Return the [x, y] coordinate for the center point of the cell that contains the specified text.  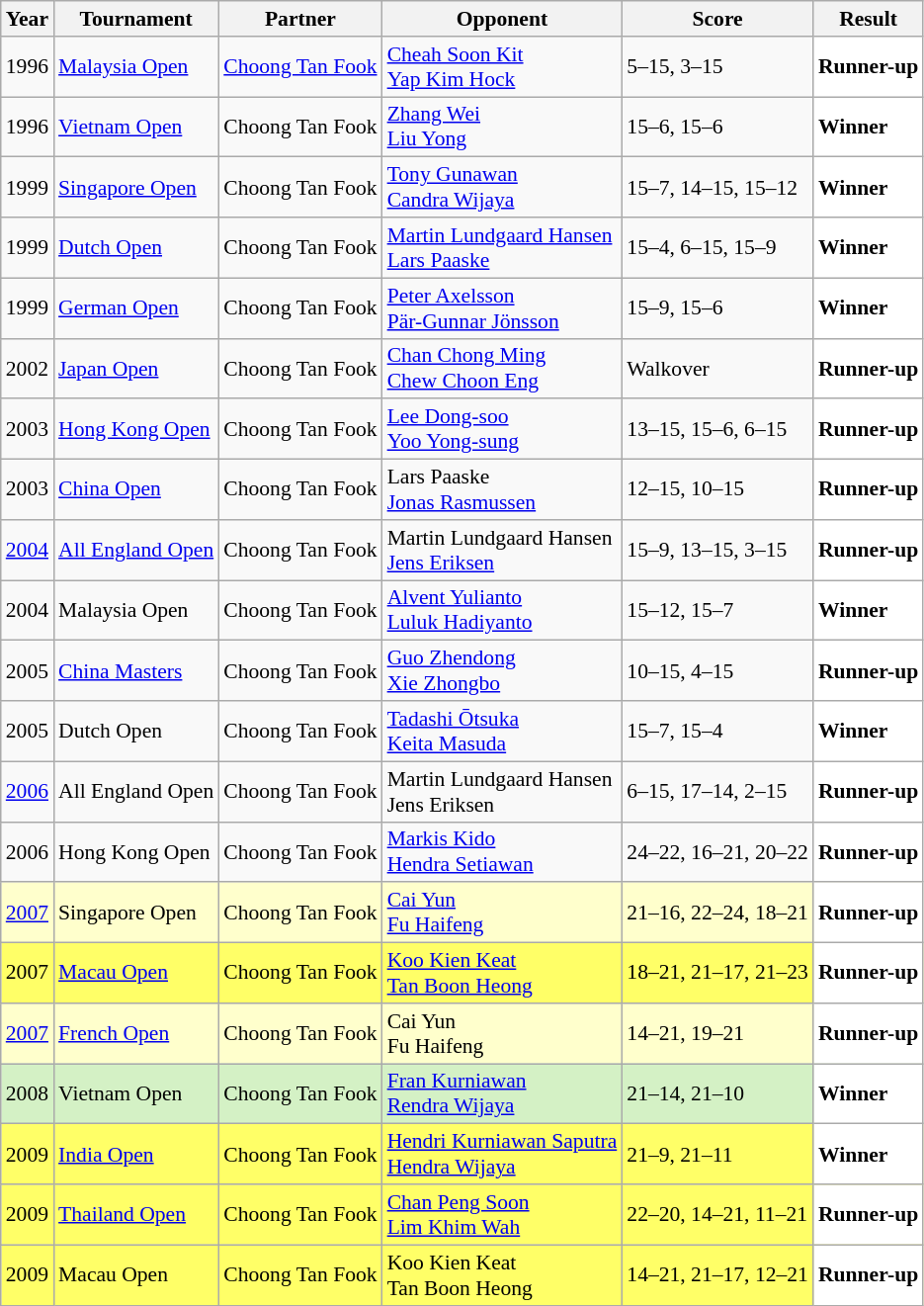
Opponent [502, 19]
Score [717, 19]
Hendri Kurniawan Saputra Hendra Wijaya [502, 1155]
15–9, 15–6 [717, 308]
Chan Chong Ming Chew Choon Eng [502, 368]
Partner [300, 19]
Markis Kido Hendra Setiawan [502, 852]
Peter Axelsson Pär-Gunnar Jönsson [502, 308]
15–9, 13–15, 3–15 [717, 550]
Alvent Yulianto Luluk Hadiyanto [502, 611]
Chan Peng Soon Lim Khim Wah [502, 1214]
Lars Paaske Jonas Rasmussen [502, 490]
India Open [136, 1155]
21–9, 21–11 [717, 1155]
Tournament [136, 19]
China Open [136, 490]
2008 [28, 1093]
Guo Zhendong Xie Zhongbo [502, 670]
2002 [28, 368]
Year [28, 19]
Tadashi Ōtsuka Keita Masuda [502, 732]
21–14, 21–10 [717, 1093]
15–6, 15–6 [717, 127]
22–20, 14–21, 11–21 [717, 1214]
Japan Open [136, 368]
Tony Gunawan Candra Wijaya [502, 188]
Thailand Open [136, 1214]
15–7, 15–4 [717, 732]
24–22, 16–21, 20–22 [717, 852]
Zhang Wei Liu Yong [502, 127]
15–12, 15–7 [717, 611]
Result [868, 19]
German Open [136, 308]
10–15, 4–15 [717, 670]
15–4, 6–15, 15–9 [717, 247]
China Masters [136, 670]
14–21, 21–17, 12–21 [717, 1275]
14–21, 19–21 [717, 1034]
Fran Kurniawan Rendra Wijaya [502, 1093]
12–15, 10–15 [717, 490]
6–15, 17–14, 2–15 [717, 791]
13–15, 15–6, 6–15 [717, 429]
Walkover [717, 368]
21–16, 22–24, 18–21 [717, 914]
Lee Dong-soo Yoo Yong-sung [502, 429]
Martin Lundgaard Hansen Lars Paaske [502, 247]
Cheah Soon Kit Yap Kim Hock [502, 67]
18–21, 21–17, 21–23 [717, 973]
5–15, 3–15 [717, 67]
French Open [136, 1034]
15–7, 14–15, 15–12 [717, 188]
